Output the [x, y] coordinate of the center of the cell containing the given text.  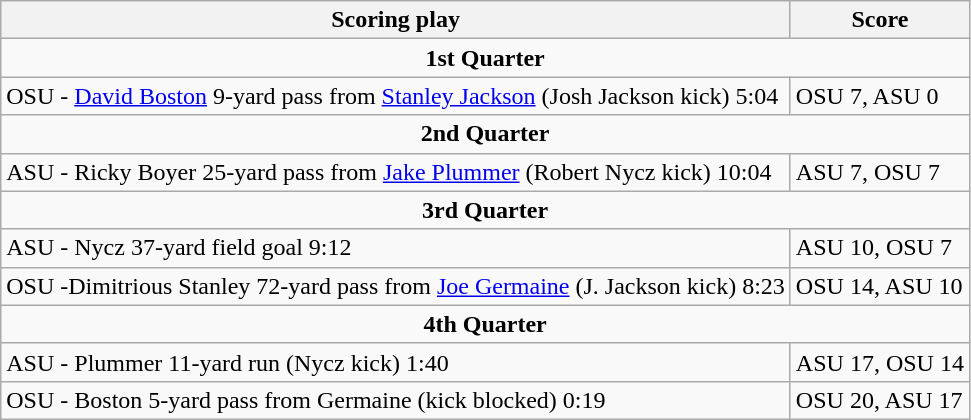
3rd Quarter [486, 210]
OSU -Dimitrious Stanley 72-yard pass from Joe Germaine (J. Jackson kick) 8:23 [396, 286]
ASU 10, OSU 7 [880, 248]
OSU 7, ASU 0 [880, 96]
4th Quarter [486, 324]
ASU 17, OSU 14 [880, 362]
ASU - Ricky Boyer 25-yard pass from Jake Plummer (Robert Nycz kick) 10:04 [396, 172]
Score [880, 20]
OSU - David Boston 9-yard pass from Stanley Jackson (Josh Jackson kick) 5:04 [396, 96]
OSU 14, ASU 10 [880, 286]
2nd Quarter [486, 134]
ASU - Plummer 11-yard run (Nycz kick) 1:40 [396, 362]
Scoring play [396, 20]
1st Quarter [486, 58]
ASU - Nycz 37-yard field goal 9:12 [396, 248]
OSU - Boston 5-yard pass from Germaine (kick blocked) 0:19 [396, 400]
OSU 20, ASU 17 [880, 400]
ASU 7, OSU 7 [880, 172]
